Detect which cell encompasses the target text, then output its (x, y) center coordinate. 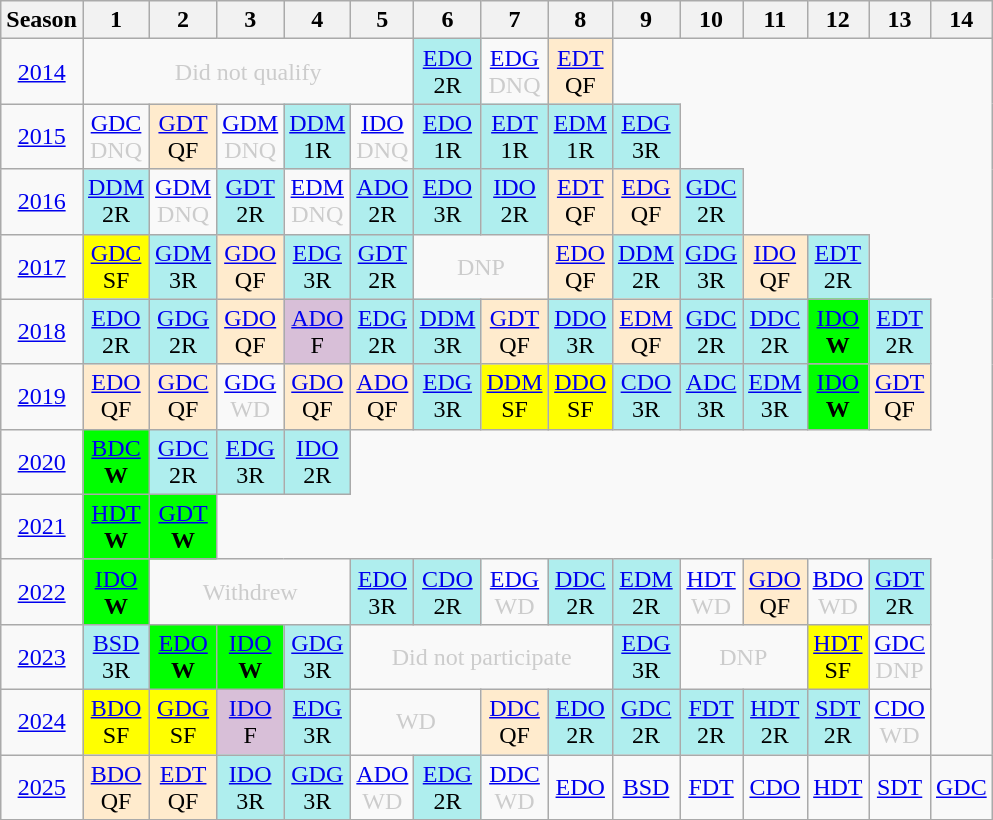
Did not participate (482, 656)
11 (775, 20)
CDO2R (448, 592)
EDO (580, 786)
EDGDNQ (514, 72)
6 (448, 20)
GDTW (184, 526)
EDM2R (646, 592)
2016 (42, 202)
EDMDNQ (318, 202)
EDGWD (514, 592)
DDM3R (448, 332)
BDOSF (116, 722)
2024 (42, 722)
BDCW (116, 462)
2015 (42, 136)
BSD (646, 786)
SDT2R (838, 722)
ADOF (318, 332)
IDOF (250, 722)
CDO (775, 786)
2025 (42, 786)
CDOWD (900, 722)
IDOQF (775, 266)
DDCQF (514, 722)
2014 (42, 72)
FDT (712, 786)
GDC (961, 786)
2019 (42, 396)
DDMSF (514, 396)
ADO2R (382, 202)
Season (42, 20)
HDT (838, 786)
5 (382, 20)
2018 (42, 332)
BDOQF (116, 786)
HDTWD (712, 592)
ADOWD (382, 786)
2021 (42, 526)
HDTW (116, 526)
EDM3R (775, 396)
DDOSF (580, 396)
ADC3R (712, 396)
Did not qualify (248, 72)
Withdrew (250, 592)
2023 (42, 656)
GDGSF (184, 722)
EDGQF (646, 202)
IDO3R (250, 786)
10 (712, 20)
GDCDNQ (116, 136)
EDT1R (514, 136)
8 (580, 20)
SDT (900, 786)
EDOW (184, 656)
BDOWD (838, 592)
HDTSF (838, 656)
DDO3R (580, 332)
EDO1R (448, 136)
2020 (42, 462)
HDT2R (775, 722)
2017 (42, 266)
DDM1R (318, 136)
GDCSF (116, 266)
GDGWD (250, 396)
GDM3R (184, 266)
IDODNQ (382, 136)
2022 (42, 592)
2 (184, 20)
DDCWD (514, 786)
BSD3R (116, 656)
ADOQF (382, 396)
CDO3R (646, 396)
EDM1R (580, 136)
7 (514, 20)
GDG2R (184, 332)
3 (250, 20)
GDCDNP (900, 656)
9 (646, 20)
WD (416, 722)
GDCQF (184, 396)
EDMQF (646, 332)
1 (116, 20)
FDT2R (712, 722)
13 (900, 20)
14 (961, 20)
4 (318, 20)
12 (838, 20)
